Determine the (x, y) coordinate at the center of the cell enclosing the given text.  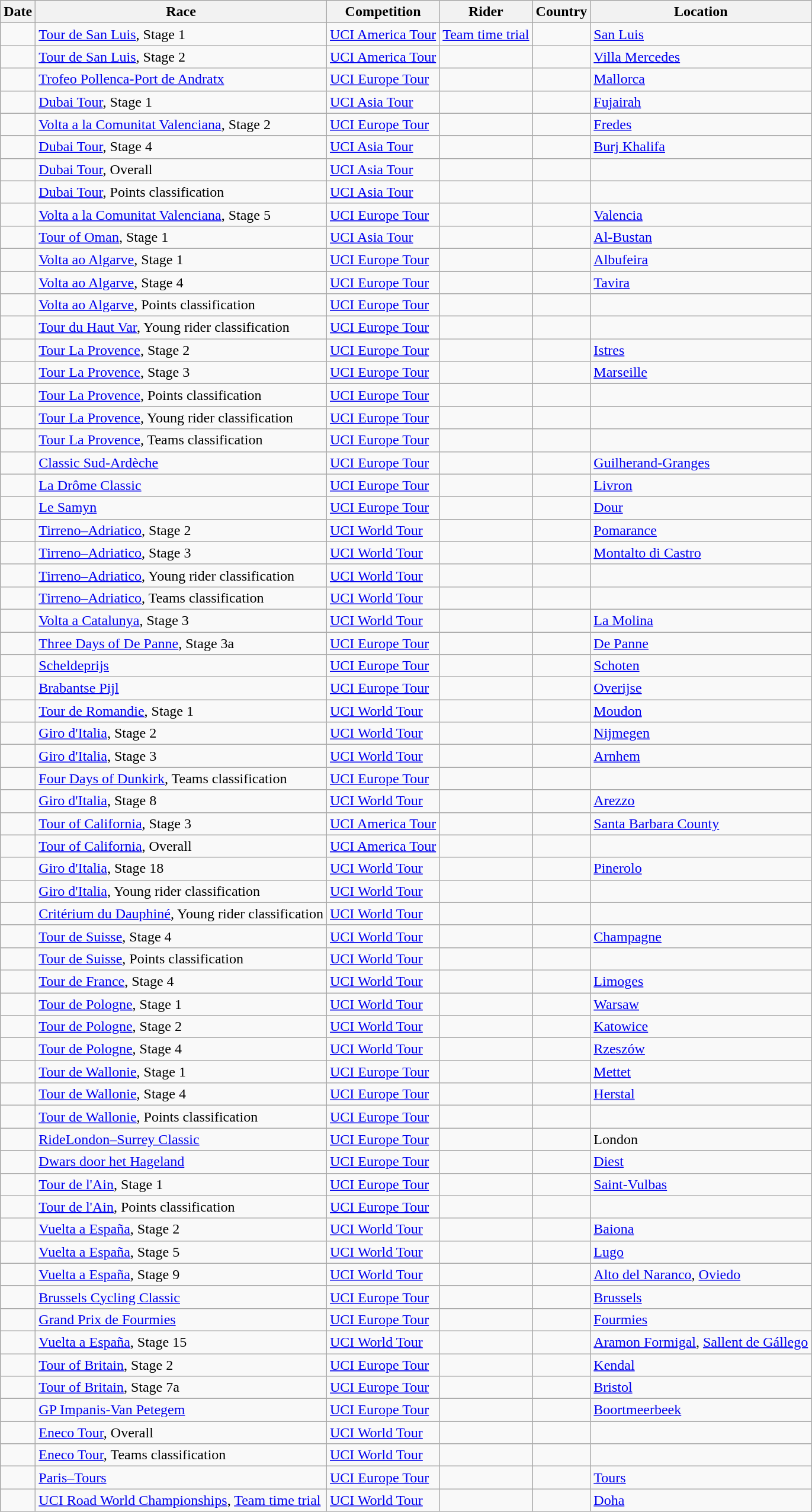
Location (701, 12)
Date (18, 12)
Four Days of Dunkirk, Teams classification (181, 779)
Volta ao Algarve, Stage 1 (181, 260)
Volta ao Algarve, Points classification (181, 305)
Tour of California, Overall (181, 846)
Warsaw (701, 1004)
Giro d'Italia, Stage 2 (181, 733)
Fredes (701, 124)
Tirreno–Adriatico, Stage 3 (181, 553)
Tour de France, Stage 4 (181, 981)
Fujairah (701, 102)
De Panne (701, 643)
Tours (701, 1478)
Baiona (701, 1229)
Tour de Pologne, Stage 4 (181, 1049)
Herstal (701, 1094)
Dubai Tour, Points classification (181, 192)
Vuelta a España, Stage 5 (181, 1252)
Montalto di Castro (701, 553)
Tour de San Luis, Stage 2 (181, 57)
Santa Barbara County (701, 824)
Tour of Oman, Stage 1 (181, 237)
Al-Bustan (701, 237)
Arnhem (701, 756)
Volta a la Comunitat Valenciana, Stage 2 (181, 124)
Aramon Formigal, Sallent de Gállego (701, 1342)
Tour of Britain, Stage 7a (181, 1388)
Country (561, 12)
Tour de Suisse, Stage 4 (181, 936)
Eneco Tour, Teams classification (181, 1455)
Vuelta a España, Stage 15 (181, 1342)
Diest (701, 1162)
Giro d'Italia, Stage 8 (181, 801)
Volta a la Comunitat Valenciana, Stage 5 (181, 214)
Rider (486, 12)
Paris–Tours (181, 1478)
Tour of California, Stage 3 (181, 824)
Tirreno–Adriatico, Stage 2 (181, 530)
Team time trial (486, 34)
Fourmies (701, 1319)
La Molina (701, 620)
Three Days of De Panne, Stage 3a (181, 643)
San Luis (701, 34)
Competition (383, 12)
London (701, 1139)
Tirreno–Adriatico, Teams classification (181, 598)
Tour La Provence, Teams classification (181, 440)
Tour de Suisse, Points classification (181, 959)
Valencia (701, 214)
Volta ao Algarve, Stage 4 (181, 283)
Dubai Tour, Overall (181, 169)
Dwars door het Hageland (181, 1162)
Nijmegen (701, 733)
Tour de l'Ain, Stage 1 (181, 1184)
Albufeira (701, 260)
Tour de l'Ain, Points classification (181, 1207)
Katowice (701, 1027)
Marseille (701, 373)
Grand Prix de Fourmies (181, 1319)
Tour La Provence, Stage 3 (181, 373)
Bristol (701, 1388)
Tour de San Luis, Stage 1 (181, 34)
Pinerolo (701, 869)
Arezzo (701, 801)
Tour de Romandie, Stage 1 (181, 711)
Tavira (701, 283)
Volta a Catalunya, Stage 3 (181, 620)
Dubai Tour, Stage 1 (181, 102)
Alto del Naranco, Oviedo (701, 1274)
Schoten (701, 666)
Tour de Wallonie, Stage 1 (181, 1072)
Istres (701, 350)
Giro d'Italia, Stage 18 (181, 869)
La Drôme Classic (181, 485)
GP Impanis-Van Petegem (181, 1410)
Tour of Britain, Stage 2 (181, 1364)
Scheldeprijs (181, 666)
Giro d'Italia, Young rider classification (181, 891)
Dubai Tour, Stage 4 (181, 147)
Tour du Haut Var, Young rider classification (181, 328)
Pomarance (701, 530)
Burj Khalifa (701, 147)
Tour La Provence, Stage 2 (181, 350)
Champagne (701, 936)
Livron (701, 485)
Vuelta a España, Stage 2 (181, 1229)
Kendal (701, 1364)
Moudon (701, 711)
Guilherand-Granges (701, 463)
Limoges (701, 981)
Lugo (701, 1252)
Tirreno–Adriatico, Young rider classification (181, 575)
Tour La Provence, Young rider classification (181, 418)
Dour (701, 508)
Tour de Wallonie, Points classification (181, 1117)
Vuelta a España, Stage 9 (181, 1274)
Race (181, 12)
Villa Mercedes (701, 57)
Saint-Vulbas (701, 1184)
Critérium du Dauphiné, Young rider classification (181, 914)
Rzeszów (701, 1049)
Trofeo Pollenca-Port de Andratx (181, 79)
Eneco Tour, Overall (181, 1433)
Tour La Provence, Points classification (181, 395)
Brussels Cycling Classic (181, 1297)
UCI Road World Championships, Team time trial (181, 1500)
Mettet (701, 1072)
Doha (701, 1500)
Brussels (701, 1297)
Tour de Pologne, Stage 1 (181, 1004)
Mallorca (701, 79)
Giro d'Italia, Stage 3 (181, 756)
RideLondon–Surrey Classic (181, 1139)
Overijse (701, 688)
Tour de Wallonie, Stage 4 (181, 1094)
Classic Sud-Ardèche (181, 463)
Le Samyn (181, 508)
Brabantse Pijl (181, 688)
Boortmeerbeek (701, 1410)
Tour de Pologne, Stage 2 (181, 1027)
